Locate the cell with the specified text and output its (X, Y) center coordinate. 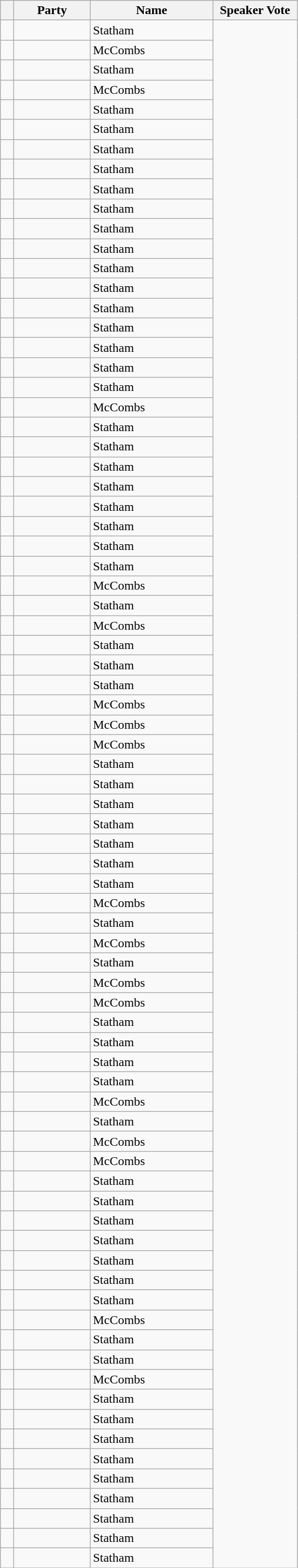
Party (52, 10)
Speaker Vote (255, 10)
Name (152, 10)
